Return the (x, y) coordinate for the center point of the cell that contains the specified text.  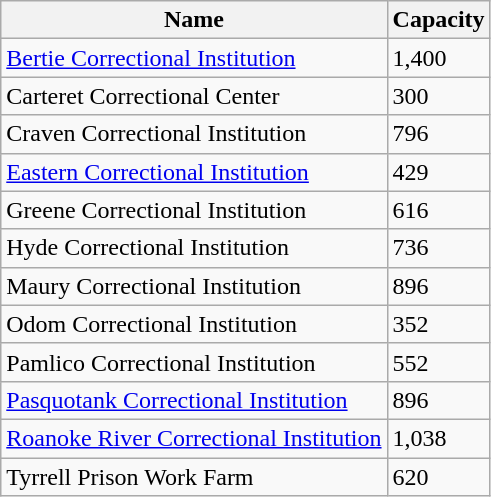
429 (438, 172)
796 (438, 134)
300 (438, 96)
620 (438, 477)
Capacity (438, 20)
Carteret Correctional Center (194, 96)
736 (438, 248)
Pasquotank Correctional Institution (194, 400)
Greene Correctional Institution (194, 210)
Odom Correctional Institution (194, 324)
Pamlico Correctional Institution (194, 362)
Bertie Correctional Institution (194, 58)
1,038 (438, 438)
Maury Correctional Institution (194, 286)
616 (438, 210)
Tyrrell Prison Work Farm (194, 477)
Craven Correctional Institution (194, 134)
1,400 (438, 58)
Hyde Correctional Institution (194, 248)
Eastern Correctional Institution (194, 172)
352 (438, 324)
Name (194, 20)
552 (438, 362)
Roanoke River Correctional Institution (194, 438)
